Return the [X, Y] coordinate for the center point of the cell that contains the specified text.  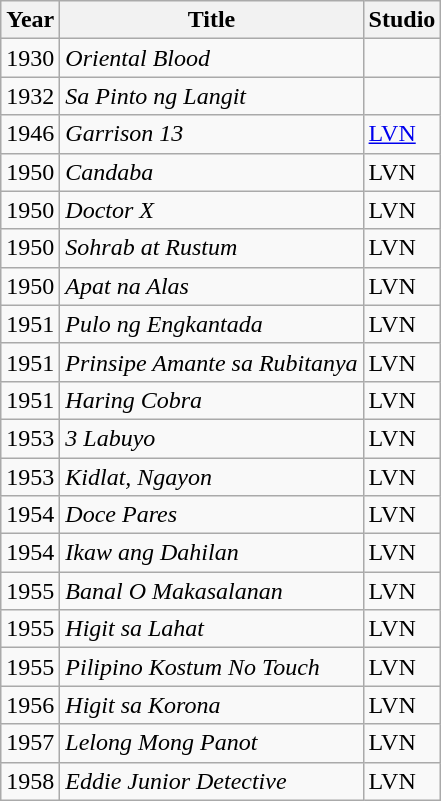
Haring Cobra [212, 400]
3 Labuyo [212, 438]
1956 [30, 705]
Garrison 13 [212, 134]
1932 [30, 96]
Title [212, 20]
Oriental Blood [212, 58]
1957 [30, 743]
Candaba [212, 172]
Pilipino Kostum No Touch [212, 667]
Doce Pares [212, 515]
1946 [30, 134]
Pulo ng Engkantada [212, 324]
Higit sa Lahat [212, 629]
Sohrab at Rustum [212, 248]
Banal O Makasalanan [212, 591]
Doctor X [212, 210]
Lelong Mong Panot [212, 743]
Kidlat, Ngayon [212, 477]
1930 [30, 58]
Ikaw ang Dahilan [212, 553]
Higit sa Korona [212, 705]
Prinsipe Amante sa Rubitanya [212, 362]
Sa Pinto ng Langit [212, 96]
Eddie Junior Detective [212, 781]
Studio [402, 20]
1958 [30, 781]
Year [30, 20]
Apat na Alas [212, 286]
